Provide the [X, Y] coordinate of the cell's center where the given text is located.  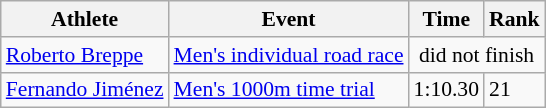
Roberto Breppe [85, 55]
Men's individual road race [289, 55]
did not finish [477, 55]
Athlete [85, 19]
Rank [514, 19]
21 [514, 90]
Event [289, 19]
Men's 1000m time trial [289, 90]
Fernando Jiménez [85, 90]
1:10.30 [446, 90]
Time [446, 19]
